Determine the [X, Y] coordinate at the center of the cell enclosing the given text.  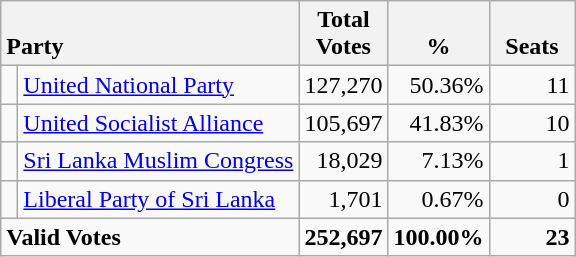
7.13% [438, 161]
127,270 [344, 85]
Total Votes [344, 34]
Sri Lanka Muslim Congress [158, 161]
Party [150, 34]
Valid Votes [150, 237]
Seats [532, 34]
1 [532, 161]
23 [532, 237]
United National Party [158, 85]
11 [532, 85]
United Socialist Alliance [158, 123]
105,697 [344, 123]
% [438, 34]
252,697 [344, 237]
0 [532, 199]
1,701 [344, 199]
41.83% [438, 123]
0.67% [438, 199]
Liberal Party of Sri Lanka [158, 199]
10 [532, 123]
18,029 [344, 161]
100.00% [438, 237]
50.36% [438, 85]
